Identify which cell holds the provided text, then report its (X, Y) central coordinate. 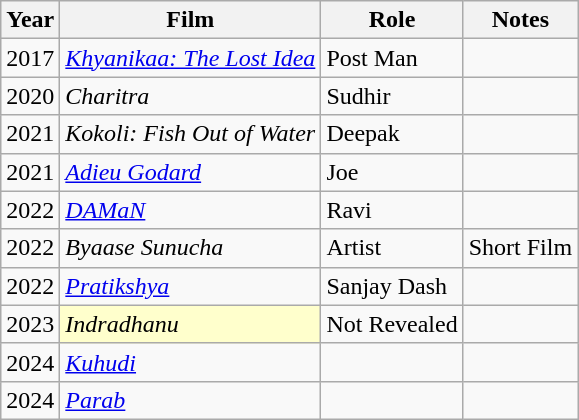
2020 (30, 96)
Khyanikaa: The Lost Idea (190, 58)
DAMaN (190, 210)
Kokoli: Fish Out of Water (190, 134)
Artist (392, 248)
Film (190, 20)
2023 (30, 324)
Sudhir (392, 96)
Not Revealed (392, 324)
Parab (190, 400)
Role (392, 20)
Notes (520, 20)
Adieu Godard (190, 172)
Indradhanu (190, 324)
Post Man (392, 58)
Sanjay Dash (392, 286)
2017 (30, 58)
Deepak (392, 134)
Pratikshya (190, 286)
Year (30, 20)
Kuhudi (190, 362)
Joe (392, 172)
Charitra (190, 96)
Short Film (520, 248)
Byaase Sunucha (190, 248)
Ravi (392, 210)
